From the cell containing the given text, extract its center point as (X, Y) coordinate. 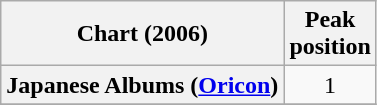
Japanese Albums (Oricon) (142, 85)
Peakposition (330, 34)
Chart (2006) (142, 34)
1 (330, 85)
